Extract the [x, y] coordinate from the center of the cell holding the provided text.  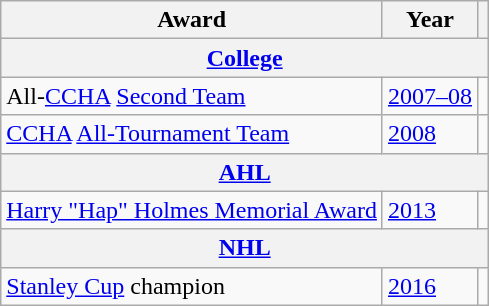
Harry "Hap" Holmes Memorial Award [192, 210]
2008 [430, 134]
2016 [430, 286]
College [245, 58]
CCHA All-Tournament Team [192, 134]
Award [192, 20]
2013 [430, 210]
Year [430, 20]
All-CCHA Second Team [192, 96]
2007–08 [430, 96]
AHL [245, 172]
NHL [245, 248]
Stanley Cup champion [192, 286]
